For the text-containing cell, return its midpoint in [x, y] coordinate format. 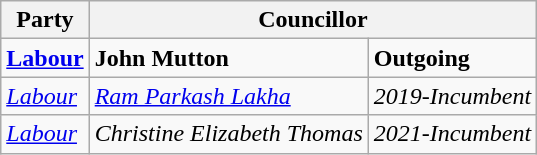
John Mutton [228, 58]
2019-Incumbent [452, 96]
2021-Incumbent [452, 134]
Outgoing [452, 58]
Christine Elizabeth Thomas [228, 134]
Ram Parkash Lakha [228, 96]
Party [45, 20]
Councillor [312, 20]
